Extract the [X, Y] coordinate from the center of the cell holding the provided text.  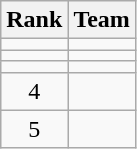
4 [34, 91]
5 [34, 129]
Rank [34, 20]
Team [102, 20]
